Determine the (x, y) coordinate at the center of the cell enclosing the given text.  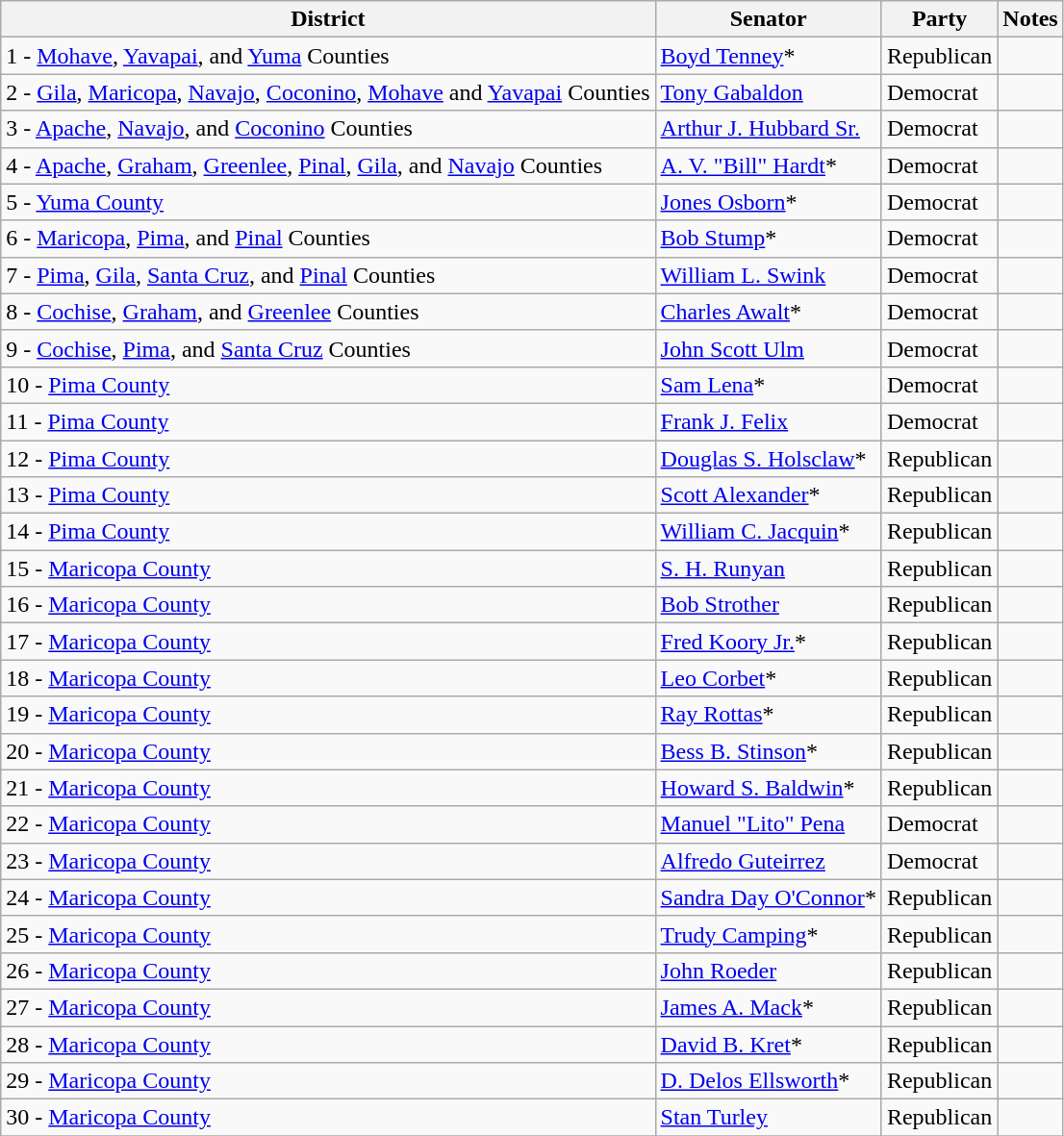
Manuel "Lito" Pena (768, 824)
Alfredo Guteirrez (768, 861)
David B. Kret* (768, 1044)
13 - Pima County (328, 495)
29 - Maricopa County (328, 1081)
1 - Mohave, Yavapai, and Yuma Counties (328, 56)
Sandra Day O'Connor* (768, 897)
14 - Pima County (328, 532)
26 - Maricopa County (328, 971)
24 - Maricopa County (328, 897)
19 - Maricopa County (328, 715)
15 - Maricopa County (328, 568)
John Scott Ulm (768, 348)
6 - Maricopa, Pima, and Pinal Counties (328, 239)
4 - Apache, Graham, Greenlee, Pinal, Gila, and Navajo Counties (328, 165)
Notes (1030, 19)
Leo Corbet* (768, 678)
22 - Maricopa County (328, 824)
Howard S. Baldwin* (768, 788)
30 - Maricopa County (328, 1118)
Ray Rottas* (768, 715)
Senator (768, 19)
Party (939, 19)
Trudy Camping* (768, 934)
28 - Maricopa County (328, 1044)
D. Delos Ellsworth* (768, 1081)
11 - Pima County (328, 421)
Scott Alexander* (768, 495)
Charles Awalt* (768, 312)
Boyd Tenney* (768, 56)
Bob Stump* (768, 239)
Bob Strother (768, 605)
23 - Maricopa County (328, 861)
District (328, 19)
27 - Maricopa County (328, 1007)
A. V. "Bill" Hardt* (768, 165)
20 - Maricopa County (328, 751)
9 - Cochise, Pima, and Santa Cruz Counties (328, 348)
2 - Gila, Maricopa, Navajo, Coconino, Mohave and Yavapai Counties (328, 92)
16 - Maricopa County (328, 605)
18 - Maricopa County (328, 678)
John Roeder (768, 971)
3 - Apache, Navajo, and Coconino Counties (328, 129)
10 - Pima County (328, 385)
Stan Turley (768, 1118)
8 - Cochise, Graham, and Greenlee Counties (328, 312)
5 - Yuma County (328, 202)
12 - Pima County (328, 459)
Jones Osborn* (768, 202)
William C. Jacquin* (768, 532)
Arthur J. Hubbard Sr. (768, 129)
Sam Lena* (768, 385)
Frank J. Felix (768, 421)
7 - Pima, Gila, Santa Cruz, and Pinal Counties (328, 275)
Tony Gabaldon (768, 92)
Douglas S. Holsclaw* (768, 459)
25 - Maricopa County (328, 934)
21 - Maricopa County (328, 788)
William L. Swink (768, 275)
James A. Mack* (768, 1007)
Bess B. Stinson* (768, 751)
Fred Koory Jr.* (768, 642)
17 - Maricopa County (328, 642)
S. H. Runyan (768, 568)
